For the text-containing cell, return its midpoint in [X, Y] coordinate format. 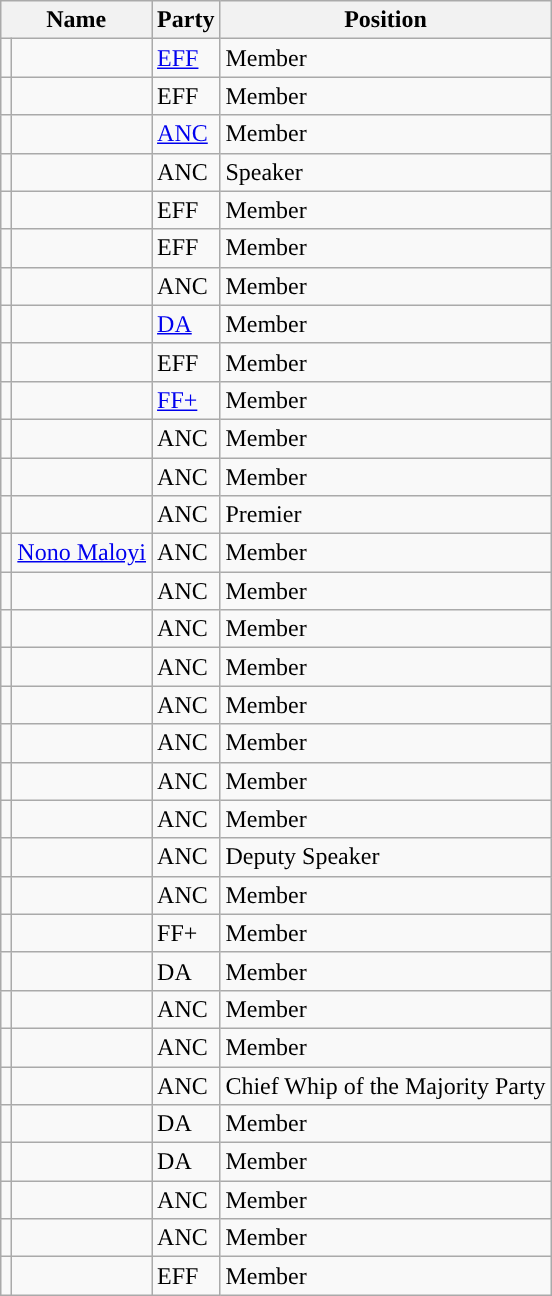
Speaker [386, 172]
Nono Maloyi [82, 553]
Party [186, 20]
Name [76, 20]
Position [386, 20]
Premier [386, 515]
Chief Whip of the Majority Party [386, 1085]
Deputy Speaker [386, 857]
